Search for the cell housing the specified text and yield its [X, Y] center coordinate. 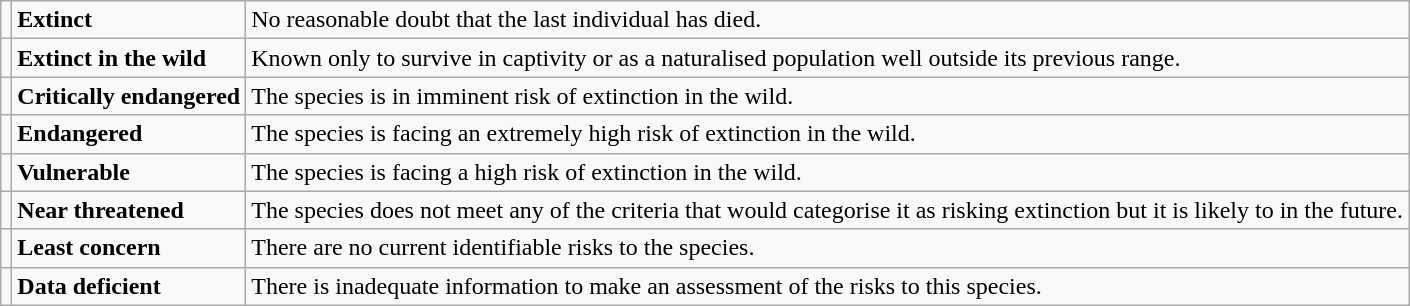
No reasonable doubt that the last individual has died. [828, 20]
The species is in imminent risk of extinction in the wild. [828, 96]
Critically endangered [129, 96]
Known only to survive in captivity or as a naturalised population well outside its previous range. [828, 58]
The species is facing a high risk of extinction in the wild. [828, 172]
Vulnerable [129, 172]
There are no current identifiable risks to the species. [828, 248]
Near threatened [129, 210]
Extinct [129, 20]
Data deficient [129, 286]
Extinct in the wild [129, 58]
Least concern [129, 248]
There is inadequate information to make an assessment of the risks to this species. [828, 286]
The species is facing an extremely high risk of extinction in the wild. [828, 134]
Endangered [129, 134]
The species does not meet any of the criteria that would categorise it as risking extinction but it is likely to in the future. [828, 210]
